Capture the cell that displays the provided text and extract its [X, Y] central coordinate. 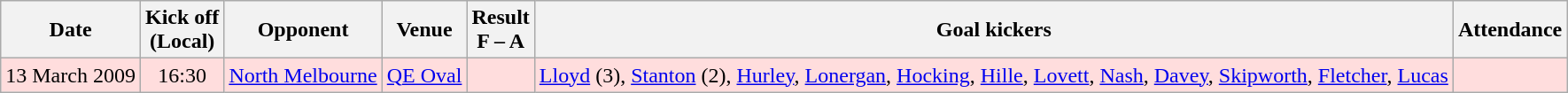
ResultF – A [501, 30]
Opponent [303, 30]
Venue [424, 30]
QE Oval [424, 75]
Attendance [1510, 30]
Kick off(Local) [182, 30]
16:30 [182, 75]
Lloyd (3), Stanton (2), Hurley, Lonergan, Hocking, Hille, Lovett, Nash, Davey, Skipworth, Fletcher, Lucas [994, 75]
13 March 2009 [71, 75]
North Melbourne [303, 75]
Goal kickers [994, 30]
Date [71, 30]
